Find where the given text appears and provide that cell's center as [x, y] coordinate. 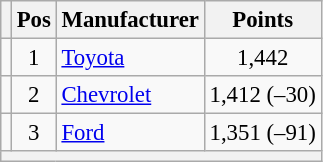
Pos [34, 20]
1,351 (–91) [262, 133]
1,412 (–30) [262, 95]
2 [34, 95]
Chevrolet [130, 95]
Ford [130, 133]
Points [262, 20]
1,442 [262, 58]
Toyota [130, 58]
1 [34, 58]
Manufacturer [130, 20]
3 [34, 133]
